Output the [x, y] coordinate of the center of the cell containing the given text.  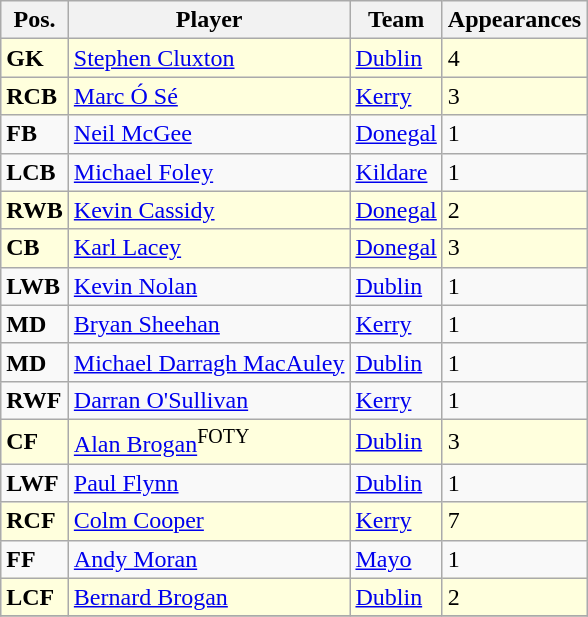
Paul Flynn [209, 483]
Alan BroganFOTY [209, 442]
Bernard Brogan [209, 597]
RWF [35, 400]
Stephen Cluxton [209, 58]
GK [35, 58]
Karl Lacey [209, 248]
Darran O'Sullivan [209, 400]
FF [35, 559]
RCB [35, 96]
RWB [35, 210]
Colm Cooper [209, 521]
Player [209, 20]
CB [35, 248]
LWF [35, 483]
Michael Darragh MacAuley [209, 362]
CF [35, 442]
FB [35, 134]
Kevin Nolan [209, 286]
Appearances [514, 20]
Kevin Cassidy [209, 210]
LCB [35, 172]
7 [514, 521]
LCF [35, 597]
Team [396, 20]
RCF [35, 521]
Kildare [396, 172]
Mayo [396, 559]
LWB [35, 286]
Marc Ó Sé [209, 96]
Andy Moran [209, 559]
Bryan Sheehan [209, 324]
Michael Foley [209, 172]
Pos. [35, 20]
4 [514, 58]
Neil McGee [209, 134]
